Search for the cell housing the specified text and yield its [x, y] center coordinate. 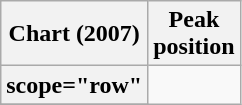
Peakposition [194, 34]
scope="row" [74, 85]
Chart (2007) [74, 34]
